Locate the cell with the specified text and output its [x, y] center coordinate. 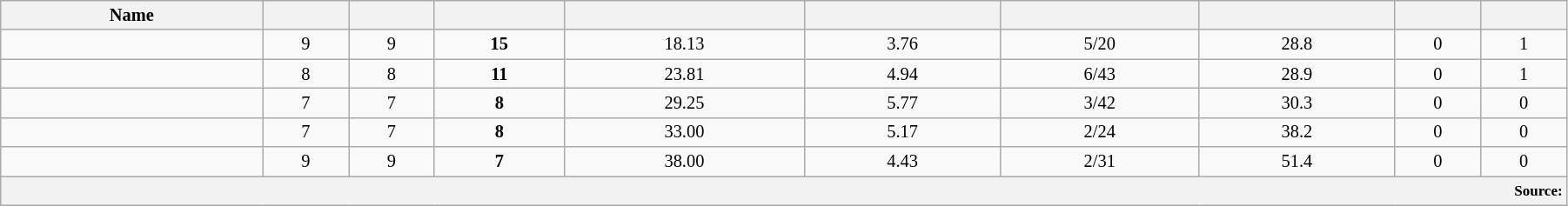
5.17 [901, 132]
3/42 [1100, 103]
Source: [784, 190]
23.81 [684, 74]
15 [499, 44]
18.13 [684, 44]
Name [132, 15]
4.43 [901, 162]
11 [499, 74]
6/43 [1100, 74]
29.25 [684, 103]
3.76 [901, 44]
4.94 [901, 74]
5.77 [901, 103]
33.00 [684, 132]
28.9 [1297, 74]
5/20 [1100, 44]
38.2 [1297, 132]
2/24 [1100, 132]
28.8 [1297, 44]
2/31 [1100, 162]
38.00 [684, 162]
51.4 [1297, 162]
30.3 [1297, 103]
